Locate the cell with the specified text and output its (x, y) center coordinate. 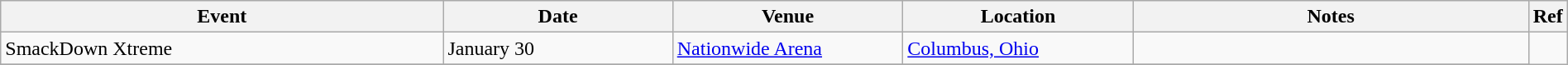
Event (222, 17)
SmackDown Xtreme (222, 48)
Date (557, 17)
Venue (787, 17)
Ref (1548, 17)
Columbus, Ohio (1018, 48)
Nationwide Arena (787, 48)
Location (1018, 17)
January 30 (557, 48)
Notes (1331, 17)
